Output the (x, y) coordinate of the center of the cell containing the given text.  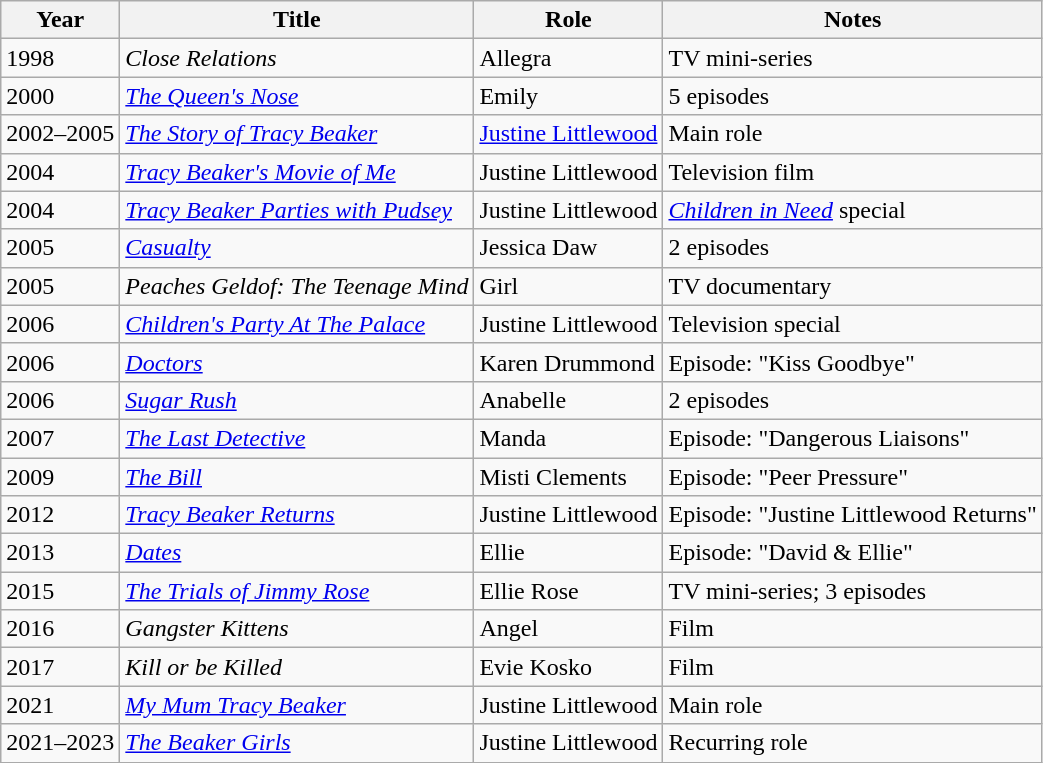
Episode: "Dangerous Liaisons" (852, 438)
TV mini-series; 3 episodes (852, 591)
2015 (60, 591)
Anabelle (568, 400)
Gangster Kittens (297, 629)
Sugar Rush (297, 400)
The Last Detective (297, 438)
My Mum Tracy Beaker (297, 705)
Angel (568, 629)
Karen Drummond (568, 362)
2012 (60, 515)
2002–2005 (60, 134)
Girl (568, 286)
Evie Kosko (568, 667)
Episode: "Kiss Goodbye" (852, 362)
Ellie Rose (568, 591)
Recurring role (852, 743)
Dates (297, 553)
Emily (568, 96)
2017 (60, 667)
Year (60, 20)
The Story of Tracy Beaker (297, 134)
2009 (60, 477)
The Queen's Nose (297, 96)
Allegra (568, 58)
Manda (568, 438)
2007 (60, 438)
Episode: "David & Ellie" (852, 553)
Tracy Beaker's Movie of Me (297, 172)
TV mini-series (852, 58)
Close Relations (297, 58)
Tracy Beaker Returns (297, 515)
2000 (60, 96)
Misti Clements (568, 477)
2021 (60, 705)
2013 (60, 553)
Episode: "Justine Littlewood Returns" (852, 515)
The Beaker Girls (297, 743)
Notes (852, 20)
Jessica Daw (568, 248)
Television film (852, 172)
2021–2023 (60, 743)
5 episodes (852, 96)
Television special (852, 324)
Ellie (568, 553)
Title (297, 20)
Peaches Geldof: The Teenage Mind (297, 286)
The Trials of Jimmy Rose (297, 591)
Episode: "Peer Pressure" (852, 477)
2016 (60, 629)
TV documentary (852, 286)
Doctors (297, 362)
Children's Party At The Palace (297, 324)
1998 (60, 58)
The Bill (297, 477)
Tracy Beaker Parties with Pudsey (297, 210)
Children in Need special (852, 210)
Role (568, 20)
Casualty (297, 248)
Kill or be Killed (297, 667)
